Locate the cell with the specified text and output its (x, y) center coordinate. 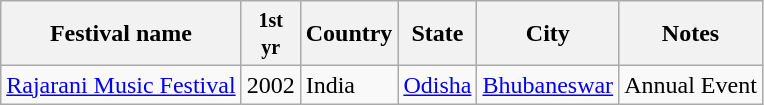
Country (349, 34)
India (349, 85)
2002 (270, 85)
State (438, 34)
Bhubaneswar (548, 85)
1styr (270, 34)
Festival name (121, 34)
City (548, 34)
Odisha (438, 85)
Annual Event (691, 85)
Notes (691, 34)
Rajarani Music Festival (121, 85)
